From the cell containing the given text, extract its center point as [x, y] coordinate. 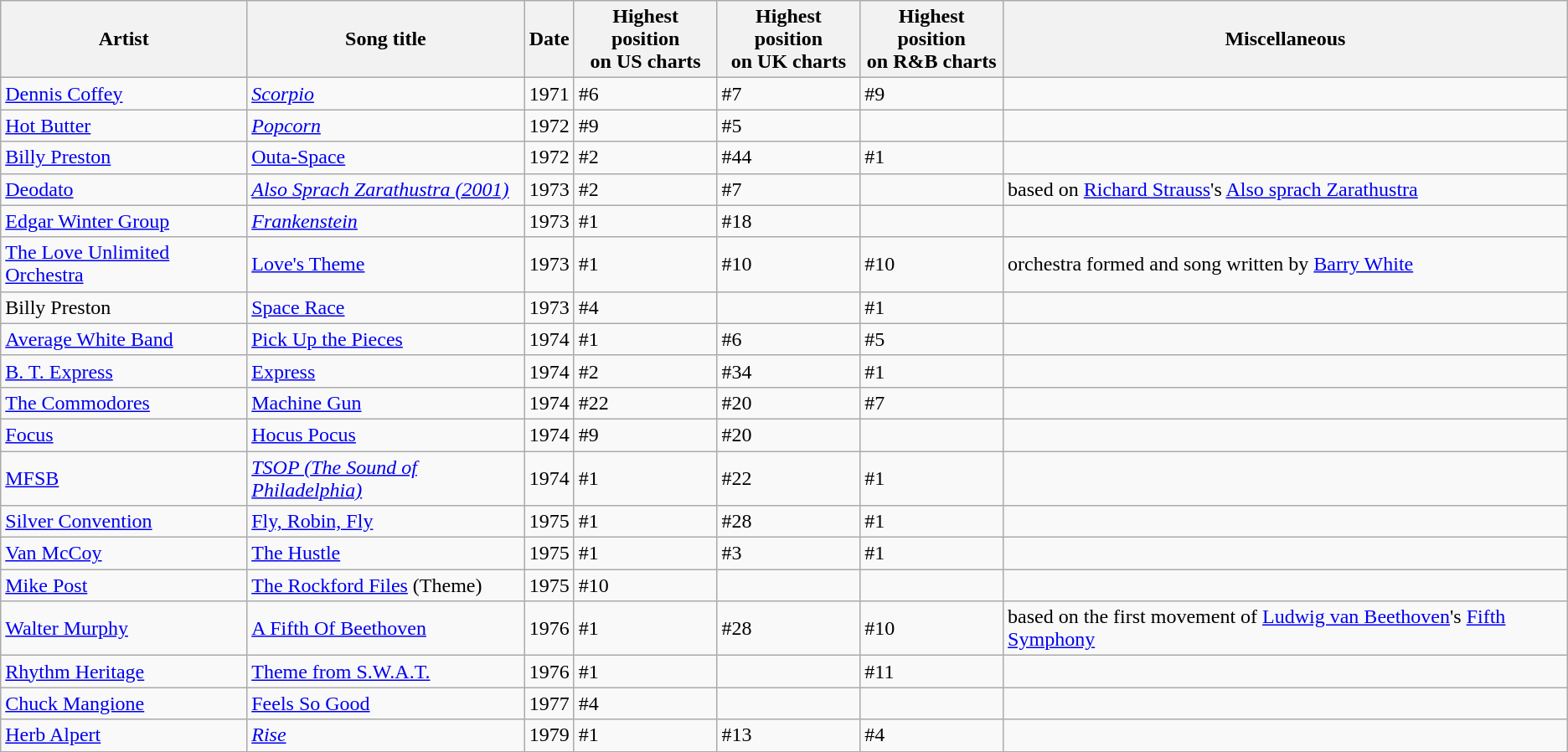
Miscellaneous [1286, 39]
Edgar Winter Group [124, 221]
Express [385, 371]
based on the first movement of Ludwig van Beethoven's Fifth Symphony [1286, 628]
Feels So Good [385, 703]
Silver Convention [124, 522]
Chuck Mangione [124, 703]
Focus [124, 435]
Song title [385, 39]
TSOP (The Sound of Philadelphia) [385, 477]
Machine Gun [385, 403]
Love's Theme [385, 265]
Walter Murphy [124, 628]
Deodato [124, 189]
Hocus Pocus [385, 435]
Scorpio [385, 94]
#11 [931, 672]
Highest position on UK charts [789, 39]
The Rockford Files (Theme) [385, 585]
#3 [789, 554]
B. T. Express [124, 371]
Outa-Space [385, 157]
The Commodores [124, 403]
Average White Band [124, 339]
Dennis Coffey [124, 94]
Space Race [385, 307]
The Love Unlimited Orchestra [124, 265]
Highest position on R&B charts [931, 39]
Pick Up the Pieces [385, 339]
#13 [789, 735]
A Fifth Of Beethoven [385, 628]
MFSB [124, 477]
Mike Post [124, 585]
#18 [789, 221]
1977 [549, 703]
Also Sprach Zarathustra (2001) [385, 189]
Popcorn [385, 126]
Theme from S.W.A.T. [385, 672]
Fly, Robin, Fly [385, 522]
#44 [789, 157]
Rise [385, 735]
based on Richard Strauss's Also sprach Zarathustra [1286, 189]
1979 [549, 735]
1971 [549, 94]
Rhythm Heritage [124, 672]
Highest position on US charts [645, 39]
Artist [124, 39]
orchestra formed and song written by Barry White [1286, 265]
Hot Butter [124, 126]
The Hustle [385, 554]
Van McCoy [124, 554]
Herb Alpert [124, 735]
Frankenstein [385, 221]
Date [549, 39]
#34 [789, 371]
